Scan for the cell matching the given text and deliver its [X, Y] coordinate at center. 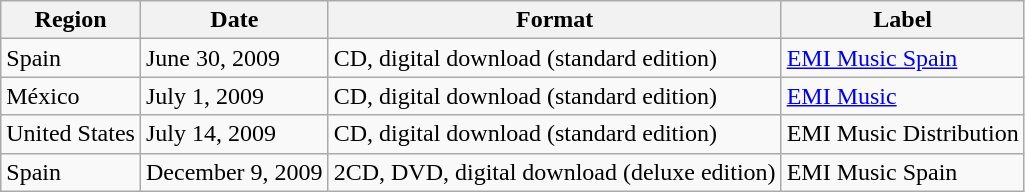
June 30, 2009 [234, 58]
EMI Music Distribution [902, 134]
México [71, 96]
Date [234, 20]
Region [71, 20]
July 1, 2009 [234, 96]
United States [71, 134]
July 14, 2009 [234, 134]
Format [554, 20]
2CD, DVD, digital download (deluxe edition) [554, 172]
December 9, 2009 [234, 172]
EMI Music [902, 96]
Label [902, 20]
